Find where the given text appears and provide that cell's center as [X, Y] coordinate. 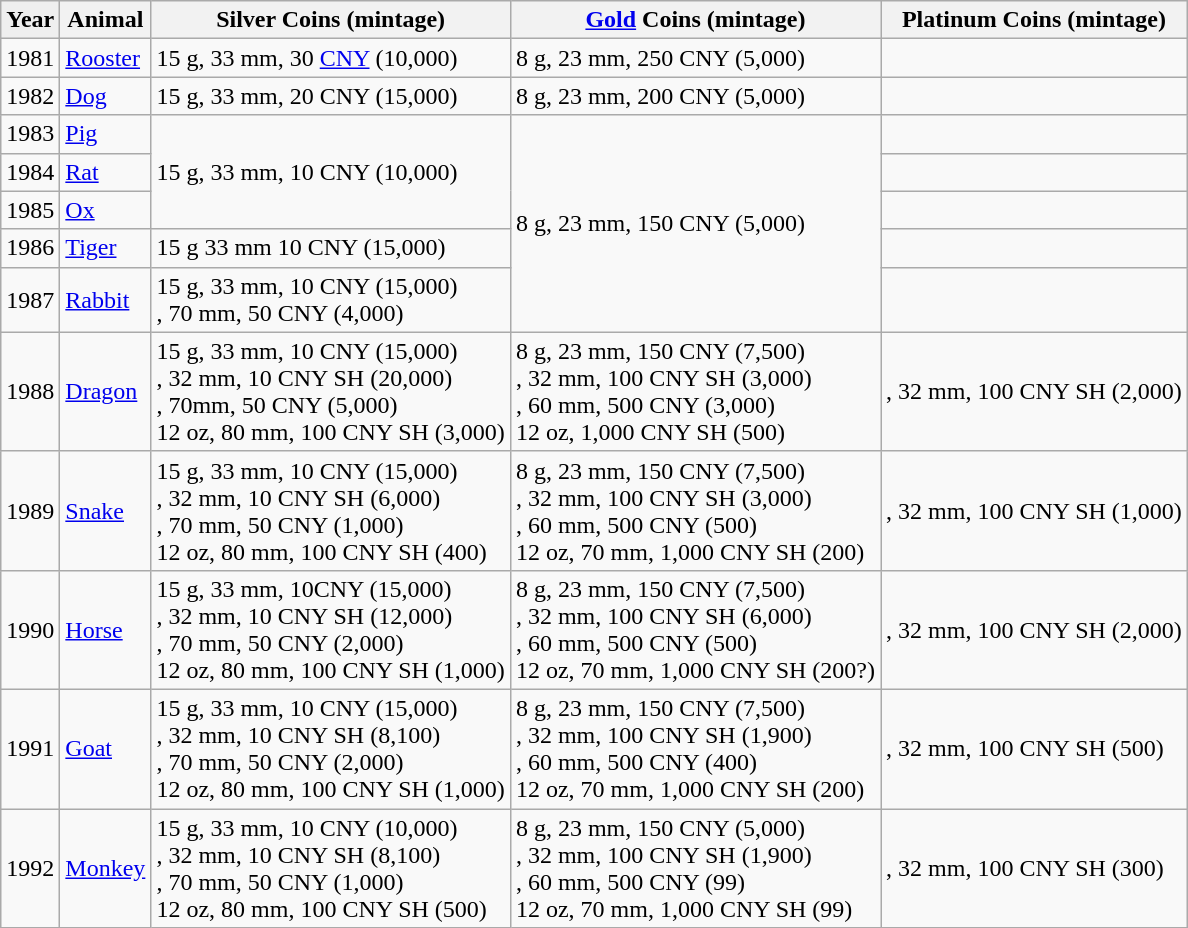
1987 [30, 300]
Platinum Coins (mintage) [1034, 20]
15 g, 33 mm, 10 CNY (10,000) [331, 172]
8 g, 23 mm, 150 CNY (5,000) [695, 224]
Dog [106, 96]
15 g, 33 mm, 10 CNY (15,000), 32 mm, 10 CNY SH (6,000), 70 mm, 50 CNY (1,000)12 oz, 80 mm, 100 CNY SH (400) [331, 510]
Year [30, 20]
15 g, 33 mm, 10 CNY (10,000), 32 mm, 10 CNY SH (8,100), 70 mm, 50 CNY (1,000)12 oz, 80 mm, 100 CNY SH (500) [331, 868]
Horse [106, 630]
15 g, 33 mm, 30 CNY (10,000) [331, 58]
Gold Coins (mintage) [695, 20]
Goat [106, 748]
8 g, 23 mm, 150 CNY (7,500), 32 mm, 100 CNY SH (6,000), 60 mm, 500 CNY (500)12 oz, 70 mm, 1,000 CNY SH (200?) [695, 630]
15 g, 33 mm, 20 CNY (15,000) [331, 96]
15 g, 33 mm, 10 CNY (15,000), 70 mm, 50 CNY (4,000) [331, 300]
8 g, 23 mm, 200 CNY (5,000) [695, 96]
Rabbit [106, 300]
1989 [30, 510]
, 32 mm, 100 CNY SH (500) [1034, 748]
Monkey [106, 868]
8 g, 23 mm, 150 CNY (7,500), 32 mm, 100 CNY SH (3,000), 60 mm, 500 CNY (3,000)12 oz, 1,000 CNY SH (500) [695, 392]
8 g, 23 mm, 150 CNY (7,500), 32 mm, 100 CNY SH (1,900), 60 mm, 500 CNY (400)12 oz, 70 mm, 1,000 CNY SH (200) [695, 748]
Rat [106, 172]
Ox [106, 210]
1992 [30, 868]
1990 [30, 630]
Tiger [106, 248]
15 g, 33 mm, 10 CNY (15,000), 32 mm, 10 CNY SH (20,000), 70mm, 50 CNY (5,000)12 oz, 80 mm, 100 CNY SH (3,000) [331, 392]
1986 [30, 248]
8 g, 23 mm, 150 CNY (7,500), 32 mm, 100 CNY SH (3,000), 60 mm, 500 CNY (500)12 oz, 70 mm, 1,000 CNY SH (200) [695, 510]
, 32 mm, 100 CNY SH (300) [1034, 868]
Snake [106, 510]
1988 [30, 392]
1991 [30, 748]
Silver Coins (mintage) [331, 20]
1982 [30, 96]
Dragon [106, 392]
Pig [106, 134]
1983 [30, 134]
, 32 mm, 100 CNY SH (1,000) [1034, 510]
Rooster [106, 58]
1981 [30, 58]
8 g, 23 mm, 150 CNY (5,000), 32 mm, 100 CNY SH (1,900), 60 mm, 500 CNY (99)12 oz, 70 mm, 1,000 CNY SH (99) [695, 868]
8 g, 23 mm, 250 CNY (5,000) [695, 58]
1984 [30, 172]
15 g, 33 mm, 10CNY (15,000), 32 mm, 10 CNY SH (12,000), 70 mm, 50 CNY (2,000)12 oz, 80 mm, 100 CNY SH (1,000) [331, 630]
15 g 33 mm 10 CNY (15,000) [331, 248]
Animal [106, 20]
15 g, 33 mm, 10 CNY (15,000), 32 mm, 10 CNY SH (8,100), 70 mm, 50 CNY (2,000)12 oz, 80 mm, 100 CNY SH (1,000) [331, 748]
1985 [30, 210]
